Pinpoint the cell where the given text exists, returning its [X, Y] midpoint coordinate. 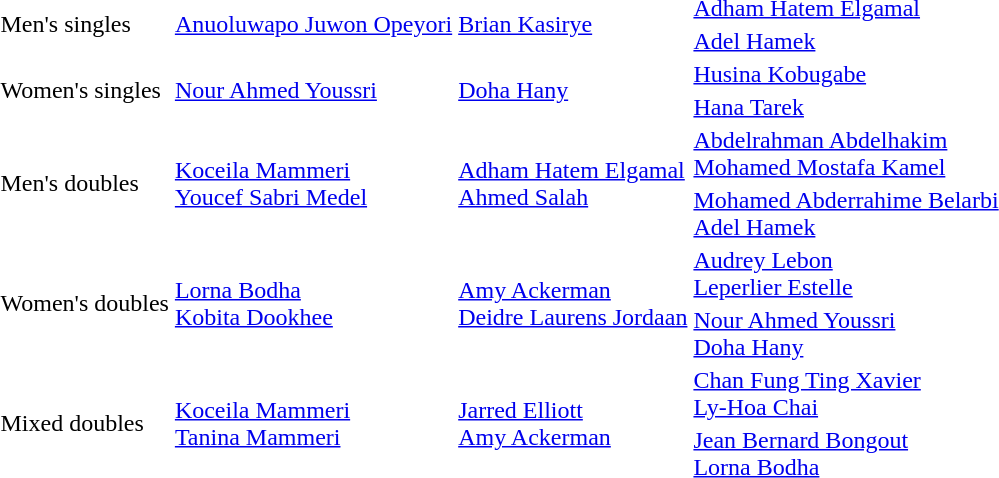
Lorna Bodha Kobita Dookhee [313, 304]
Koceila Mammeri Youcef Sabri Medel [313, 184]
Doha Hany [573, 90]
Nour Ahmed Youssri [313, 90]
Adham Hatem Elgamal Ahmed Salah [573, 184]
Amy Ackerman Deidre Laurens Jordaan [573, 304]
